From the cell containing the given text, extract its center point as (x, y) coordinate. 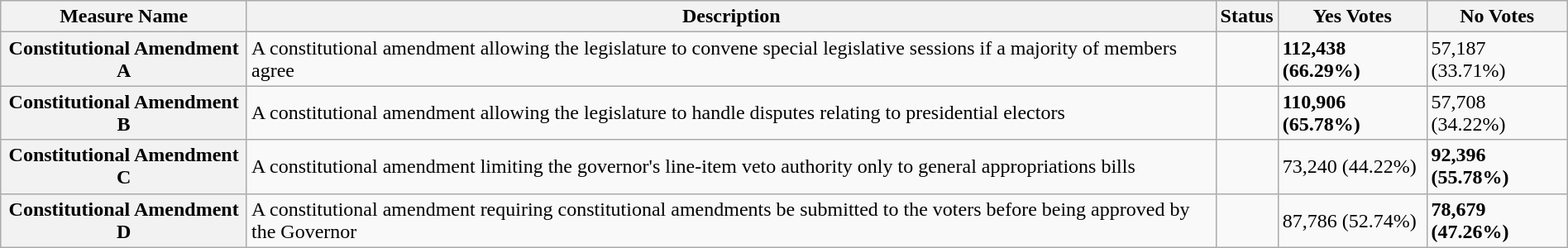
57,708 (34.22%) (1497, 112)
A constitutional amendment limiting the governor's line-item veto authority only to general appropriations bills (731, 167)
No Votes (1497, 17)
92,396 (55.78%) (1497, 167)
87,786 (52.74%) (1352, 220)
Measure Name (124, 17)
Constitutional Amendment A (124, 60)
Constitutional Amendment D (124, 220)
A constitutional amendment allowing the legislature to handle disputes relating to presidential electors (731, 112)
Constitutional Amendment B (124, 112)
A constitutional amendment allowing the legislature to convene special legislative sessions if a majority of members agree (731, 60)
73,240 (44.22%) (1352, 167)
Constitutional Amendment C (124, 167)
110,906 (65.78%) (1352, 112)
78,679 (47.26%) (1497, 220)
57,187 (33.71%) (1497, 60)
Description (731, 17)
112,438 (66.29%) (1352, 60)
Yes Votes (1352, 17)
A constitutional amendment requiring constitutional amendments be submitted to the voters before being approved by the Governor (731, 220)
Status (1247, 17)
